From the cell containing the given text, extract its center point as [x, y] coordinate. 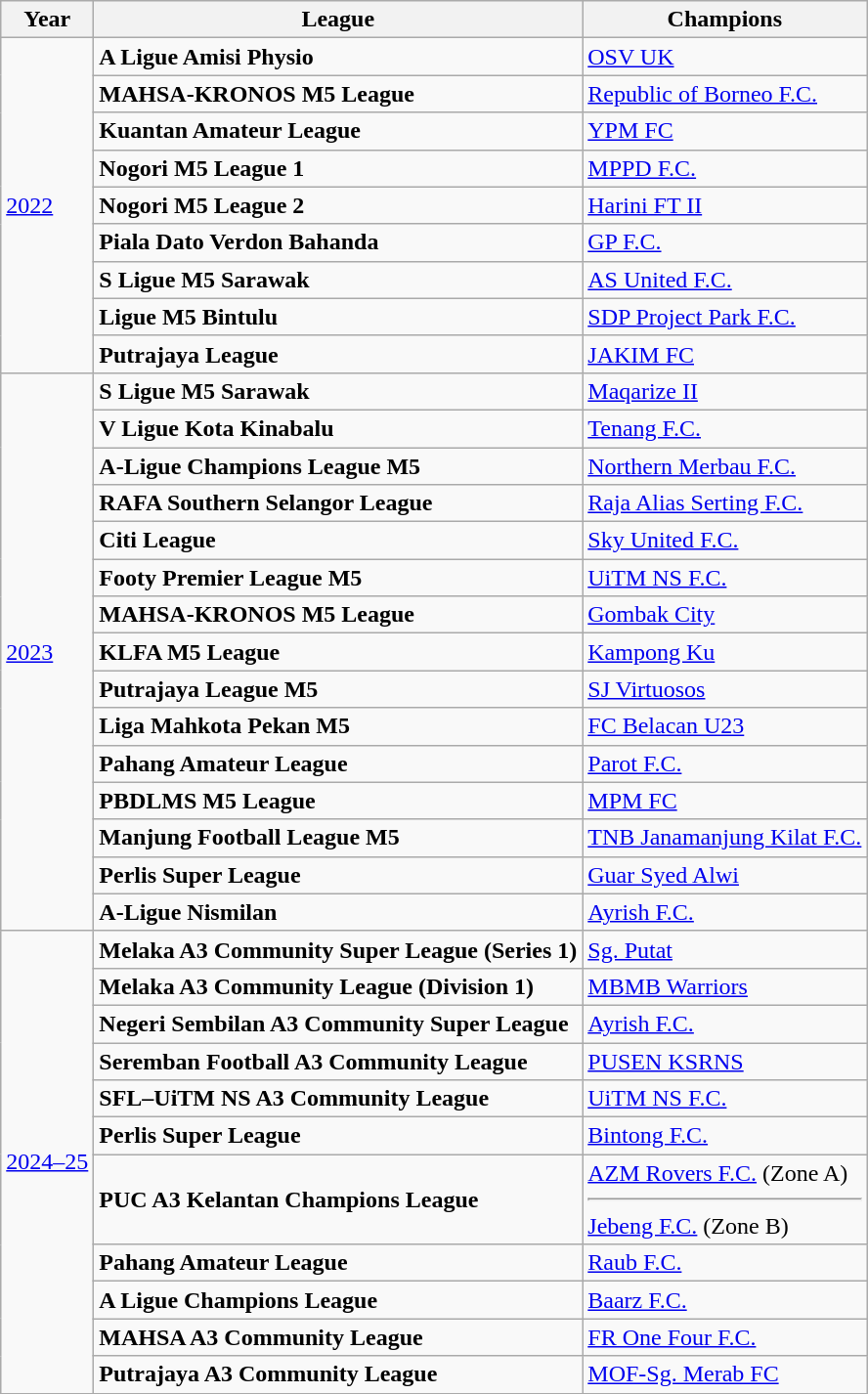
Negeri Sembilan A3 Community Super League [338, 1024]
MPPD F.C. [725, 168]
MOF-Sg. Merab FC [725, 1374]
A-Ligue Champions League M5 [338, 466]
JAKIM FC [725, 354]
V Ligue Kota Kinabalu [338, 428]
SJ Virtuosos [725, 689]
FR One Four F.C. [725, 1337]
A Ligue Champions League [338, 1300]
Sg. Putat [725, 949]
Melaka A3 Community Super League (Series 1) [338, 949]
Northern Merbau F.C. [725, 466]
Nogori M5 League 1 [338, 168]
MBMB Warriors [725, 986]
Nogori M5 League 2 [338, 205]
Melaka A3 Community League (Division 1) [338, 986]
Guar Syed Alwi [725, 875]
Liga Mahkota Pekan M5 [338, 726]
Manjung Football League M5 [338, 838]
Year [47, 20]
AS United F.C. [725, 280]
PUC A3 Kelantan Champions League [338, 1199]
AZM Rovers F.C. (Zone A) Jebeng F.C. (Zone B) [725, 1199]
Piala Dato Verdon Bahanda [338, 242]
A-Ligue Nismilan [338, 912]
TNB Janamanjung Kilat F.C. [725, 838]
2023 [47, 651]
FC Belacan U23 [725, 726]
Champions [725, 20]
A Ligue Amisi Physio [338, 57]
Seremban Football A3 Community League [338, 1061]
Kuantan Amateur League [338, 131]
2022 [47, 205]
Sky United F.C. [725, 541]
PBDLMS M5 League [338, 801]
KLFA M5 League [338, 652]
Putrajaya A3 Community League [338, 1374]
Raub F.C. [725, 1263]
OSV UK [725, 57]
MPM FC [725, 801]
Maqarize II [725, 391]
League [338, 20]
SFL–UiTM NS A3 Community League [338, 1099]
GP F.C. [725, 242]
Harini FT II [725, 205]
RAFA Southern Selangor League [338, 503]
Parot F.C. [725, 763]
Gombak City [725, 615]
Kampong Ku [725, 652]
YPM FC [725, 131]
2024–25 [47, 1161]
Raja Alias Serting F.C. [725, 503]
Footy Premier League M5 [338, 578]
Putrajaya League [338, 354]
Bintong F.C. [725, 1136]
Putrajaya League M5 [338, 689]
PUSEN KSRNS [725, 1061]
Republic of Borneo F.C. [725, 94]
MAHSA A3 Community League [338, 1337]
Tenang F.C. [725, 428]
Ligue M5 Bintulu [338, 317]
Citi League [338, 541]
SDP Project Park F.C. [725, 317]
Baarz F.C. [725, 1300]
